Output the [x, y] coordinate of the center of the cell containing the given text.  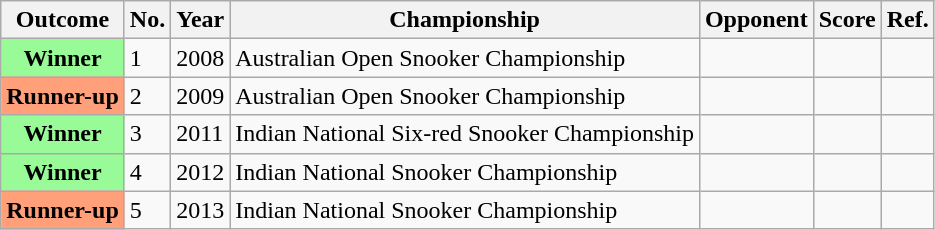
Ref. [908, 20]
Indian National Six-red Snooker Championship [465, 134]
2 [147, 96]
2012 [200, 172]
5 [147, 210]
4 [147, 172]
1 [147, 58]
2011 [200, 134]
Outcome [63, 20]
Score [847, 20]
2009 [200, 96]
2013 [200, 210]
Opponent [756, 20]
No. [147, 20]
Year [200, 20]
Championship [465, 20]
2008 [200, 58]
3 [147, 134]
